From the cell containing the given text, extract its center point as [x, y] coordinate. 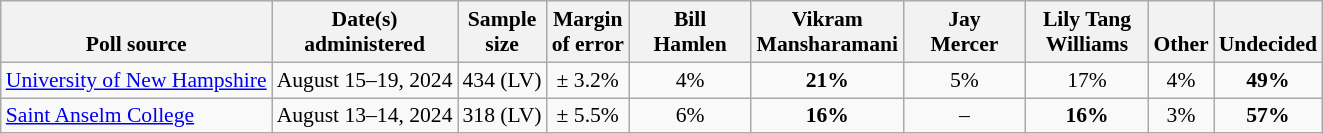
BillHamlen [690, 32]
6% [690, 116]
Lily TangWilliams [1088, 32]
± 5.5% [588, 116]
318 (LV) [502, 116]
5% [964, 80]
Date(s)administered [365, 32]
Other [1180, 32]
August 13–14, 2024 [365, 116]
Poll source [136, 32]
49% [1268, 80]
3% [1180, 116]
± 3.2% [588, 80]
Marginof error [588, 32]
21% [827, 80]
Saint Anselm College [136, 116]
August 15–19, 2024 [365, 80]
57% [1268, 116]
JayMercer [964, 32]
University of New Hampshire [136, 80]
434 (LV) [502, 80]
Samplesize [502, 32]
VikramMansharamani [827, 32]
Undecided [1268, 32]
– [964, 116]
17% [1088, 80]
